Output the (X, Y) coordinate of the center of the cell containing the given text.  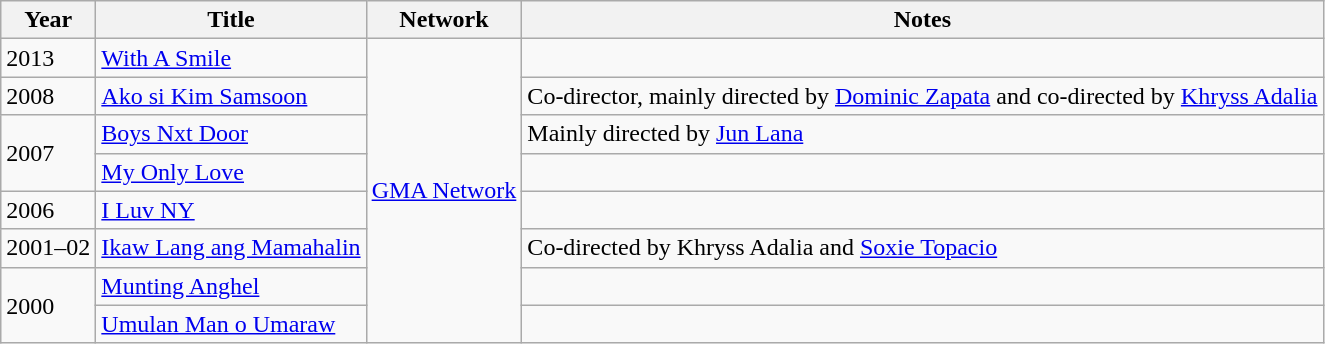
Boys Nxt Door (231, 134)
2000 (48, 305)
Umulan Man o Umaraw (231, 324)
Network (444, 20)
Year (48, 20)
Notes (922, 20)
2006 (48, 210)
Ako si Kim Samsoon (231, 96)
GMA Network (444, 191)
Munting Anghel (231, 286)
Mainly directed by Jun Lana (922, 134)
2001–02 (48, 248)
I Luv NY (231, 210)
Title (231, 20)
With A Smile (231, 58)
Co-directed by Khryss Adalia and Soxie Topacio (922, 248)
My Only Love (231, 172)
2013 (48, 58)
Ikaw Lang ang Mamahalin (231, 248)
2008 (48, 96)
2007 (48, 153)
Co-director, mainly directed by Dominic Zapata and co-directed by Khryss Adalia (922, 96)
